Return the [x, y] coordinate for the center point of the cell that contains the specified text.  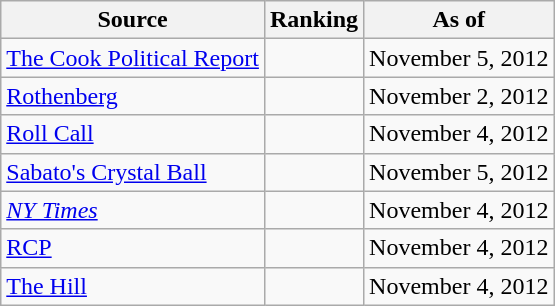
The Hill [133, 286]
RCP [133, 248]
Ranking [314, 20]
Source [133, 20]
Roll Call [133, 134]
November 2, 2012 [459, 96]
The Cook Political Report [133, 58]
As of [459, 20]
NY Times [133, 210]
Rothenberg [133, 96]
Sabato's Crystal Ball [133, 172]
